From the cell containing the given text, extract its center point as [X, Y] coordinate. 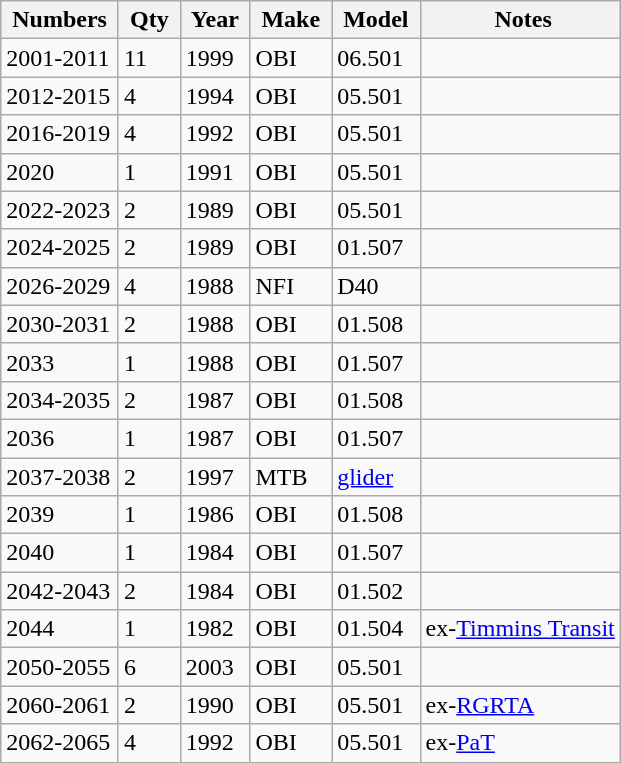
2020 [60, 172]
2039 [60, 515]
11 [149, 58]
1982 [215, 629]
2036 [60, 438]
01.502 [376, 591]
2022-2023 [60, 210]
MTB [291, 477]
1991 [215, 172]
2012-2015 [60, 96]
2001-2011 [60, 58]
glider [376, 477]
2030-2031 [60, 324]
2026-2029 [60, 286]
2044 [60, 629]
2037-2038 [60, 477]
06.501 [376, 58]
NFI [291, 286]
2060-2061 [60, 705]
1994 [215, 96]
2033 [60, 362]
1990 [215, 705]
2016-2019 [60, 134]
2040 [60, 553]
6 [149, 667]
Make [291, 20]
2003 [215, 667]
1997 [215, 477]
ex-Timmins Transit [520, 629]
2034-2035 [60, 400]
Qty [149, 20]
ex-PaT [520, 743]
Notes [520, 20]
ex-RGRTA [520, 705]
Numbers [60, 20]
2024-2025 [60, 248]
1986 [215, 515]
D40 [376, 286]
2062-2065 [60, 743]
01.504 [376, 629]
Model [376, 20]
1999 [215, 58]
Year [215, 20]
2050-2055 [60, 667]
2042-2043 [60, 591]
